Search for the cell housing the specified text and yield its [X, Y] center coordinate. 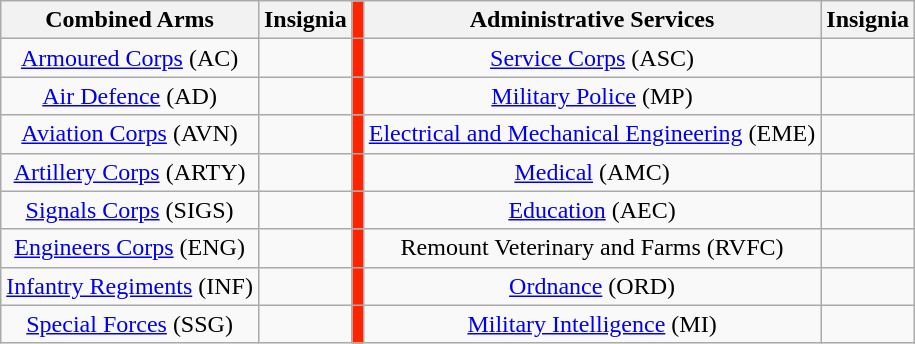
Military Intelligence (MI) [592, 324]
Remount Veterinary and Farms (RVFC) [592, 248]
Ordnance (ORD) [592, 286]
Armoured Corps (AC) [130, 58]
Artillery Corps (ARTY) [130, 172]
Engineers Corps (ENG) [130, 248]
Military Police (MP) [592, 96]
Aviation Corps (AVN) [130, 134]
Electrical and Mechanical Engineering (EME) [592, 134]
Service Corps (ASC) [592, 58]
Special Forces (SSG) [130, 324]
Combined Arms [130, 20]
Medical (AMC) [592, 172]
Education (AEC) [592, 210]
Infantry Regiments (INF) [130, 286]
Administrative Services [592, 20]
Air Defence (AD) [130, 96]
Signals Corps (SIGS) [130, 210]
